Pinpoint the cell where the given text exists, returning its (x, y) midpoint coordinate. 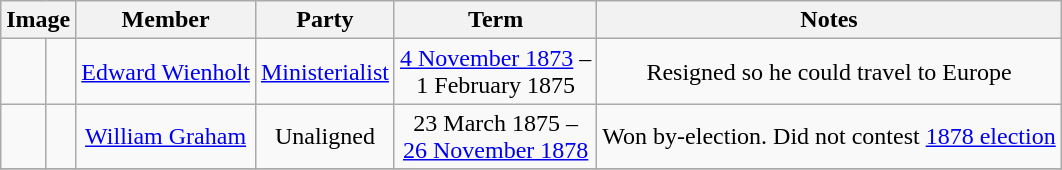
Party (324, 20)
William Graham (166, 136)
Member (166, 20)
4 November 1873 –1 February 1875 (495, 72)
Unaligned (324, 136)
Image (38, 20)
Edward Wienholt (166, 72)
23 March 1875 –26 November 1878 (495, 136)
Notes (829, 20)
Ministerialist (324, 72)
Resigned so he could travel to Europe (829, 72)
Term (495, 20)
Won by-election. Did not contest 1878 election (829, 136)
